For the text-containing cell, return its midpoint in (x, y) coordinate format. 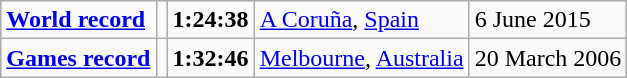
A Coruña, Spain (362, 20)
World record (78, 20)
1:32:46 (210, 58)
Melbourne, Australia (362, 58)
Games record (78, 58)
1:24:38 (210, 20)
20 March 2006 (548, 58)
6 June 2015 (548, 20)
